Provide the [x, y] coordinate of the cell's center where the given text is located.  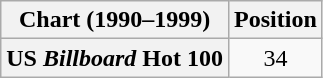
US Billboard Hot 100 [115, 58]
Chart (1990–1999) [115, 20]
34 [276, 58]
Position [276, 20]
